Return (x, y) of the center of cell containing provided text 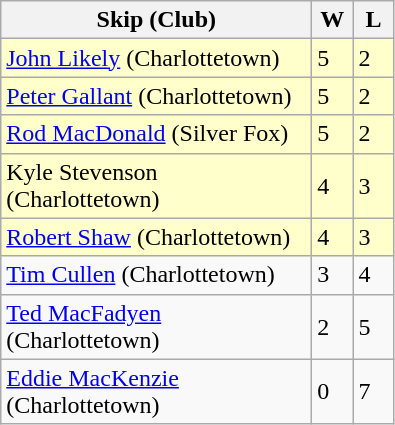
7 (374, 392)
John Likely (Charlottetown) (156, 58)
Ted MacFadyen (Charlottetown) (156, 326)
0 (332, 392)
Peter Gallant (Charlottetown) (156, 96)
Kyle Stevenson (Charlottetown) (156, 186)
Eddie MacKenzie (Charlottetown) (156, 392)
Rod MacDonald (Silver Fox) (156, 134)
Tim Cullen (Charlottetown) (156, 275)
Robert Shaw (Charlottetown) (156, 237)
L (374, 20)
W (332, 20)
Skip (Club) (156, 20)
